Extract the (x, y) coordinate from the center of the cell holding the provided text.  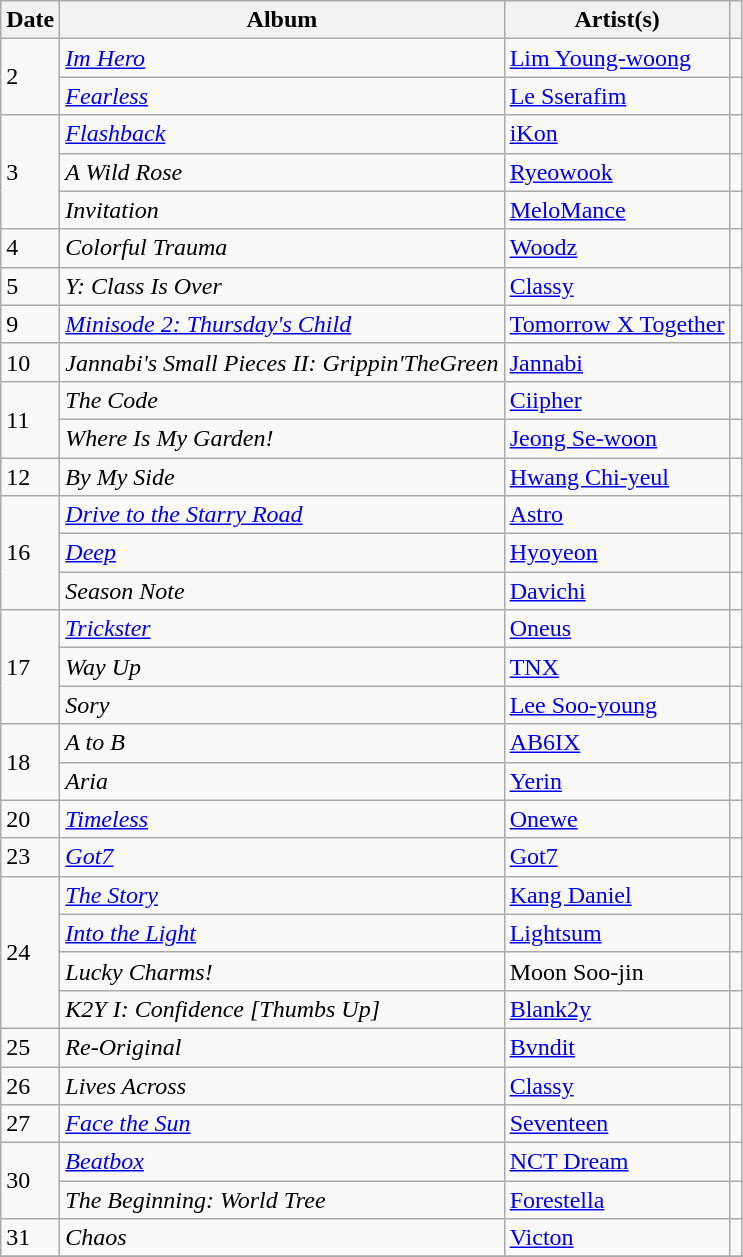
By My Side (282, 477)
Hwang Chi-yeul (617, 477)
16 (30, 553)
Y: Class Is Over (282, 286)
Tomorrow X Together (617, 324)
The Code (282, 400)
Fearless (282, 96)
iKon (617, 134)
Flashback (282, 134)
Seventeen (617, 1124)
The Story (282, 895)
Jannabi (617, 362)
Yerin (617, 781)
AB6IX (617, 743)
Trickster (282, 629)
Invitation (282, 210)
Re-Original (282, 1047)
Minisode 2: Thursday's Child (282, 324)
The Beginning: World Tree (282, 1200)
Way Up (282, 667)
A to B (282, 743)
24 (30, 952)
17 (30, 667)
Lives Across (282, 1085)
11 (30, 419)
18 (30, 762)
Colorful Trauma (282, 248)
Le Sserafim (617, 96)
Ciipher (617, 400)
23 (30, 857)
Astro (617, 515)
Bvndit (617, 1047)
Jeong Se-woon (617, 438)
Aria (282, 781)
Oneus (617, 629)
Forestella (617, 1200)
12 (30, 477)
Drive to the Starry Road (282, 515)
TNX (617, 667)
Lucky Charms! (282, 971)
Deep (282, 553)
MeloMance (617, 210)
20 (30, 819)
Into the Light (282, 933)
Album (282, 20)
Moon Soo-jin (617, 971)
3 (30, 172)
Ryeowook (617, 172)
K2Y I: Confidence [Thumbs Up] (282, 1009)
10 (30, 362)
Blank2y (617, 1009)
Beatbox (282, 1162)
Sory (282, 705)
Jannabi's Small Pieces II: Grippin'TheGreen (282, 362)
Davichi (617, 591)
2 (30, 77)
27 (30, 1124)
Timeless (282, 819)
5 (30, 286)
NCT Dream (617, 1162)
4 (30, 248)
26 (30, 1085)
Victon (617, 1238)
Where Is My Garden! (282, 438)
9 (30, 324)
Woodz (617, 248)
Chaos (282, 1238)
25 (30, 1047)
Lim Young-woong (617, 58)
Hyoyeon (617, 553)
Date (30, 20)
Im Hero (282, 58)
Artist(s) (617, 20)
Onewe (617, 819)
Lightsum (617, 933)
Season Note (282, 591)
Kang Daniel (617, 895)
30 (30, 1181)
A Wild Rose (282, 172)
Lee Soo-young (617, 705)
31 (30, 1238)
Face the Sun (282, 1124)
